Locate the cell with the specified text and output its (x, y) center coordinate. 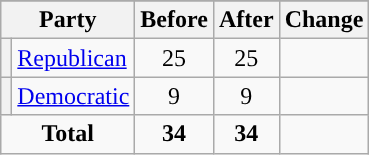
Democratic (74, 96)
Total (68, 134)
Republican (74, 58)
Change (324, 20)
Before (174, 20)
Party (68, 20)
After (246, 20)
